Detect which cell encompasses the target text, then output its (x, y) center coordinate. 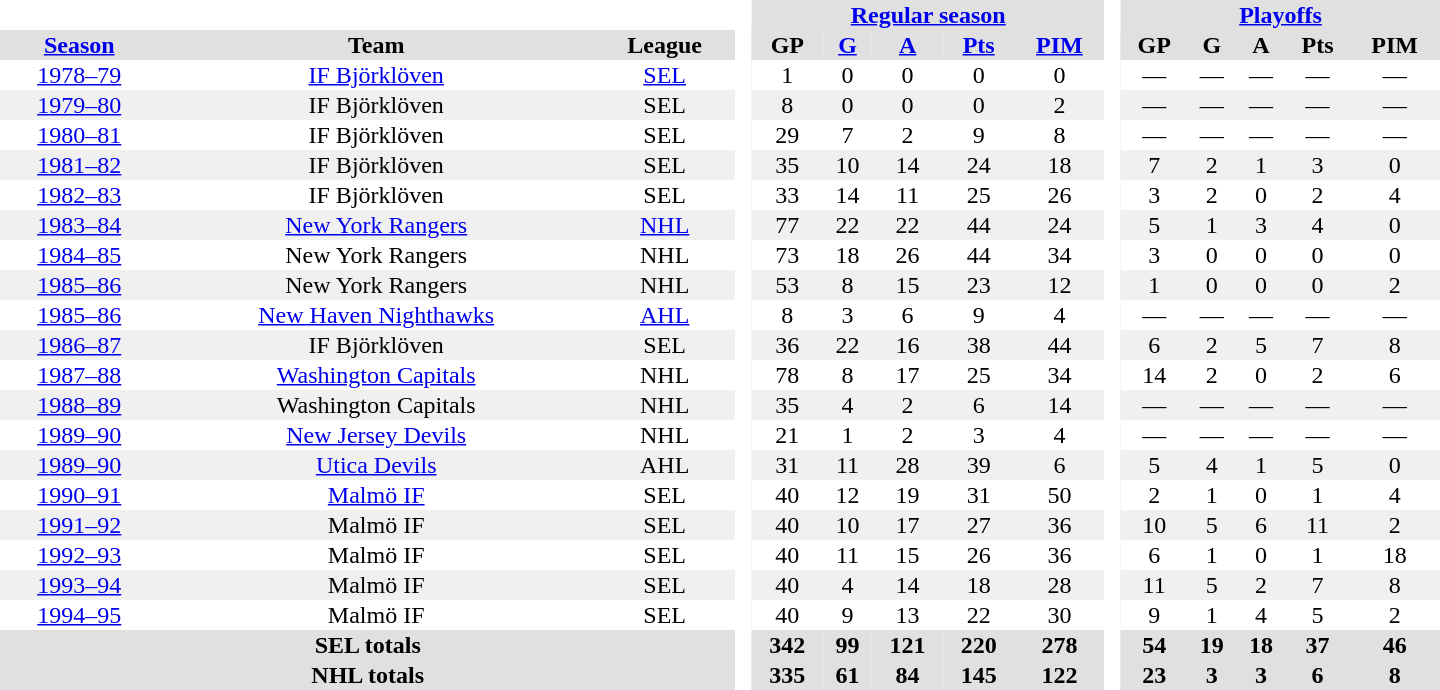
37 (1318, 645)
39 (978, 465)
84 (908, 675)
38 (978, 345)
1988–89 (80, 405)
145 (978, 675)
SEL totals (368, 645)
27 (978, 525)
New Jersey Devils (376, 435)
77 (788, 225)
1986–87 (80, 345)
1990–91 (80, 495)
78 (788, 375)
New Haven Nighthawks (376, 315)
21 (788, 435)
13 (908, 615)
342 (788, 645)
1993–94 (80, 585)
29 (788, 135)
1983–84 (80, 225)
53 (788, 285)
220 (978, 645)
Team (376, 45)
1980–81 (80, 135)
1981–82 (80, 165)
33 (788, 195)
61 (848, 675)
1978–79 (80, 75)
335 (788, 675)
1991–92 (80, 525)
Utica Devils (376, 465)
50 (1059, 495)
League (665, 45)
278 (1059, 645)
1984–85 (80, 255)
1994–95 (80, 615)
Regular season (928, 15)
121 (908, 645)
1979–80 (80, 105)
30 (1059, 615)
73 (788, 255)
46 (1394, 645)
Season (80, 45)
1992–93 (80, 555)
Playoffs (1280, 15)
1987–88 (80, 375)
1982–83 (80, 195)
99 (848, 645)
NHL totals (368, 675)
16 (908, 345)
122 (1059, 675)
54 (1154, 645)
